Pinpoint the cell where the given text exists, returning its [x, y] midpoint coordinate. 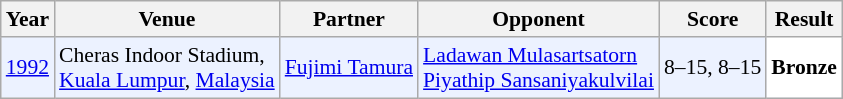
Venue [167, 19]
Year [28, 19]
Fujimi Tamura [349, 68]
Opponent [538, 19]
Cheras Indoor Stadium,Kuala Lumpur, Malaysia [167, 68]
Ladawan Mulasartsatorn Piyathip Sansaniyakulvilai [538, 68]
Score [712, 19]
Partner [349, 19]
1992 [28, 68]
8–15, 8–15 [712, 68]
Bronze [804, 68]
Result [804, 19]
